From the cell containing the given text, extract its center point as [X, Y] coordinate. 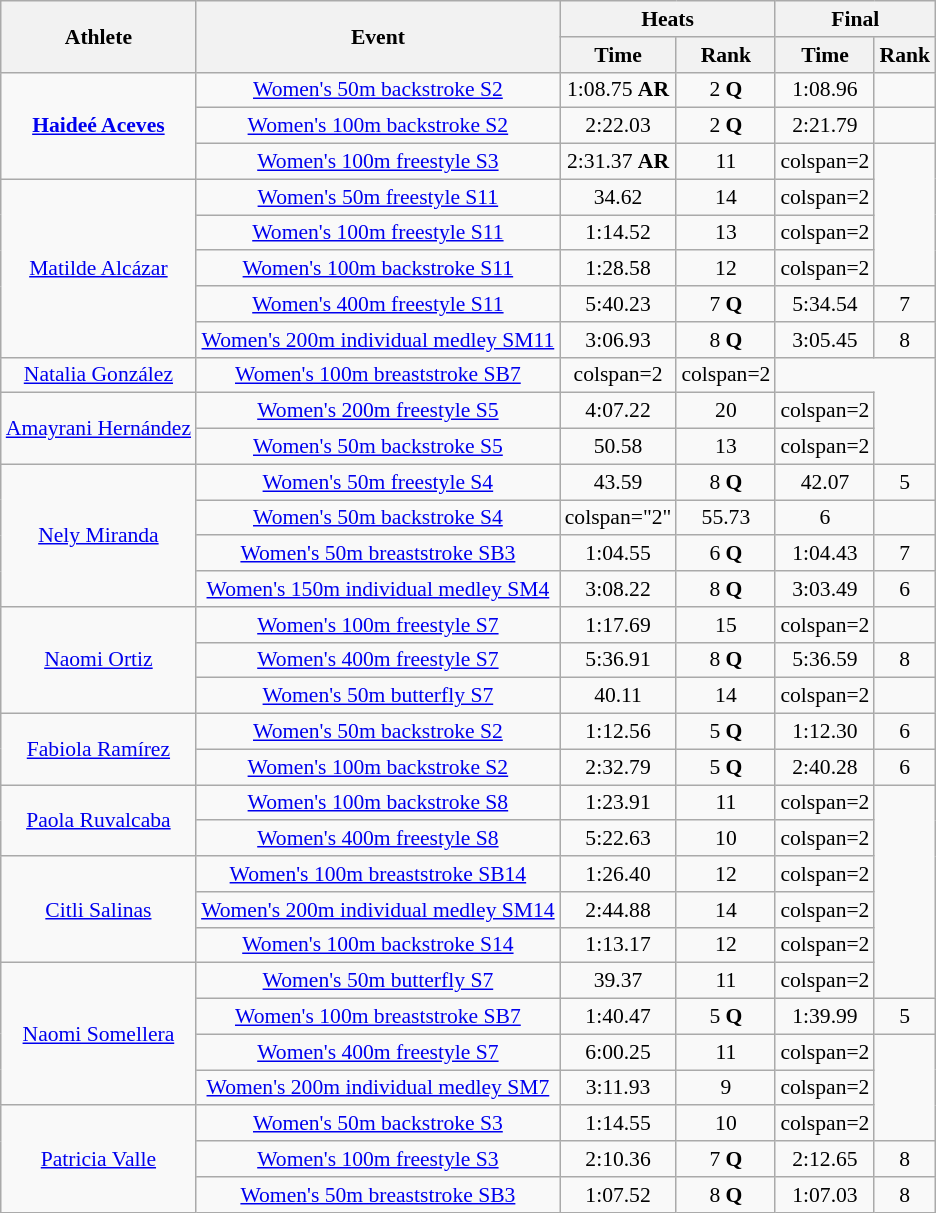
Nely Miranda [98, 535]
50.58 [618, 447]
2:21.79 [824, 126]
9 [726, 1088]
1:14.52 [618, 233]
39.37 [618, 981]
Women's 150m individual medley SM4 [378, 589]
43.59 [618, 482]
Women's 200m individual medley SM14 [378, 910]
Paola Ruvalcaba [98, 820]
1:13.17 [618, 945]
Fabiola Ramírez [98, 750]
15 [726, 625]
Women's 50m freestyle S11 [378, 197]
2:10.36 [618, 1159]
40.11 [618, 696]
1:08.96 [824, 90]
3:05.45 [824, 340]
Women's 200m individual medley SM7 [378, 1088]
Women's 400m freestyle S11 [378, 304]
Women's 200m freestyle S5 [378, 411]
1:17.69 [618, 625]
20 [726, 411]
1:12.30 [824, 732]
55.73 [726, 518]
5:36.91 [618, 660]
Heats [668, 19]
Final [855, 19]
Matilde Alcázar [98, 268]
colspan="2" [618, 518]
2:40.28 [824, 767]
1:39.99 [824, 1017]
1:23.91 [618, 803]
1:07.03 [824, 1195]
3:11.93 [618, 1088]
5:36.59 [824, 660]
5:22.63 [618, 839]
3:03.49 [824, 589]
Women's 50m freestyle S4 [378, 482]
1:40.47 [618, 1017]
Athlete [98, 36]
1:26.40 [618, 874]
Natalia González [98, 375]
Event [378, 36]
Women's 50m backstroke S5 [378, 447]
6:00.25 [618, 1052]
6 Q [726, 554]
Women's 50m backstroke S3 [378, 1124]
Patricia Valle [98, 1160]
Naomi Somellera [98, 1034]
42.07 [824, 482]
1:04.55 [618, 554]
Women's 200m individual medley SM11 [378, 340]
2:12.65 [824, 1159]
2:31.37 AR [618, 162]
Women's 100m backstroke S8 [378, 803]
2:32.79 [618, 767]
1:04.43 [824, 554]
3:08.22 [618, 589]
1:08.75 AR [618, 90]
Naomi Ortiz [98, 660]
Women's 100m freestyle S11 [378, 233]
5:34.54 [824, 304]
1:28.58 [618, 269]
5:40.23 [618, 304]
Citli Salinas [98, 910]
2:44.88 [618, 910]
34.62 [618, 197]
Women's 400m freestyle S8 [378, 839]
Haideé Aceves [98, 126]
3:06.93 [618, 340]
4:07.22 [618, 411]
1:12.56 [618, 732]
2:22.03 [618, 126]
Amayrani Hernández [98, 428]
Women's 100m backstroke S14 [378, 945]
Women's 50m backstroke S4 [378, 518]
1:07.52 [618, 1195]
Women's 100m breaststroke SB14 [378, 874]
1:14.55 [618, 1124]
Women's 100m freestyle S7 [378, 625]
Women's 100m backstroke S11 [378, 269]
